From the cell containing the given text, extract its center point as [X, Y] coordinate. 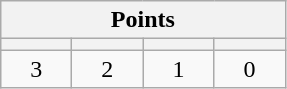
Points [143, 20]
2 [108, 69]
3 [36, 69]
1 [178, 69]
0 [250, 69]
